Return the (X, Y) coordinate for the center point of the cell that contains the specified text.  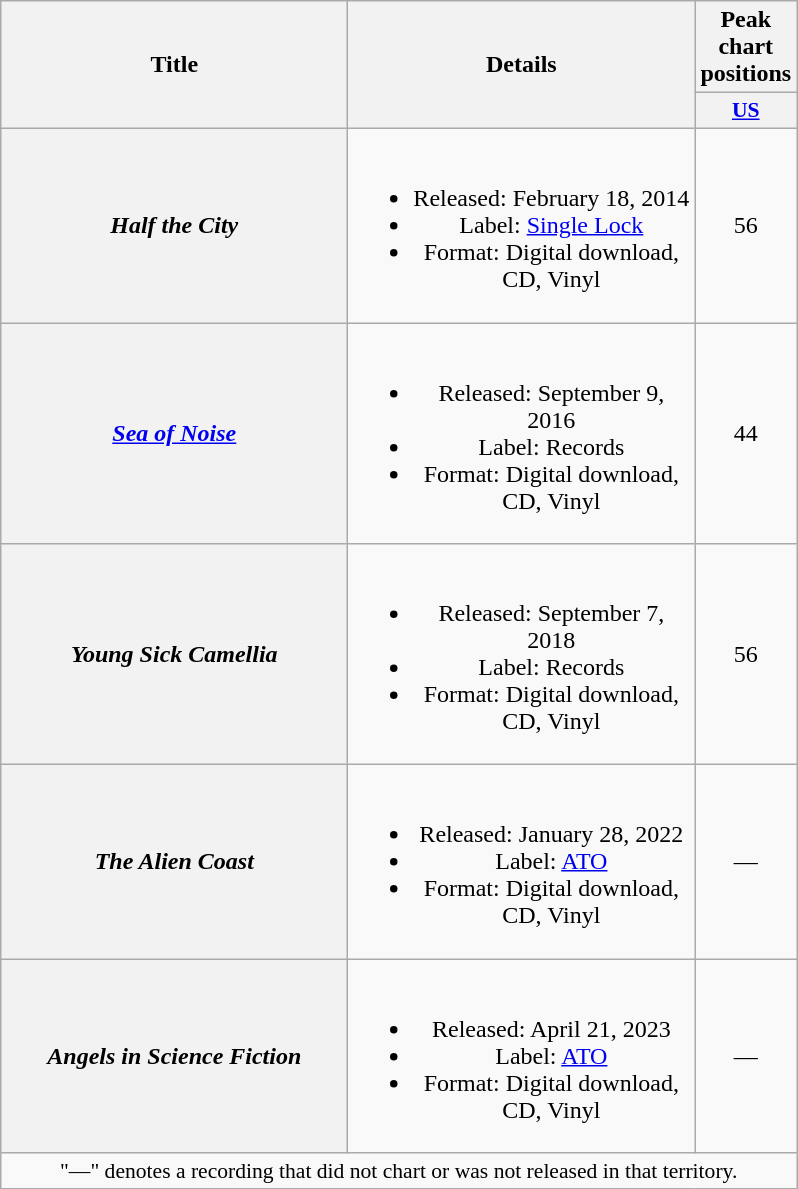
The Alien Coast (174, 862)
Released: September 9, 2016Label: RecordsFormat: Digital download, CD, Vinyl (522, 432)
Peak chart positions (746, 47)
Half the City (174, 225)
Details (522, 65)
Released: April 21, 2023Label: ATOFormat: Digital download, CD, Vinyl (522, 1056)
44 (746, 432)
Title (174, 65)
Released: February 18, 2014Label: Single LockFormat: Digital download, CD, Vinyl (522, 225)
"—" denotes a recording that did not chart or was not released in that territory. (399, 1171)
Released: September 7, 2018Label: RecordsFormat: Digital download, CD, Vinyl (522, 654)
Young Sick Camellia (174, 654)
Sea of Noise (174, 432)
US (746, 111)
Angels in Science Fiction (174, 1056)
Released: January 28, 2022Label: ATOFormat: Digital download, CD, Vinyl (522, 862)
